From the cell containing the given text, extract its center point as [x, y] coordinate. 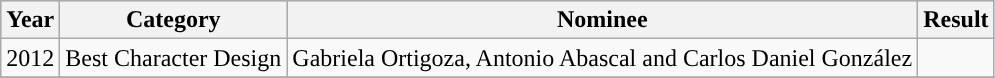
Best Character Design [174, 58]
Category [174, 20]
Result [956, 20]
2012 [30, 58]
Year [30, 20]
Nominee [602, 20]
Gabriela Ortigoza, Antonio Abascal and Carlos Daniel González [602, 58]
